Output the (x, y) coordinate of the center of the cell containing the given text.  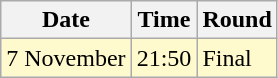
Time (164, 20)
7 November (66, 58)
Round (237, 20)
Date (66, 20)
Final (237, 58)
21:50 (164, 58)
